Provide the (x, y) coordinate of the cell's center where the given text is located.  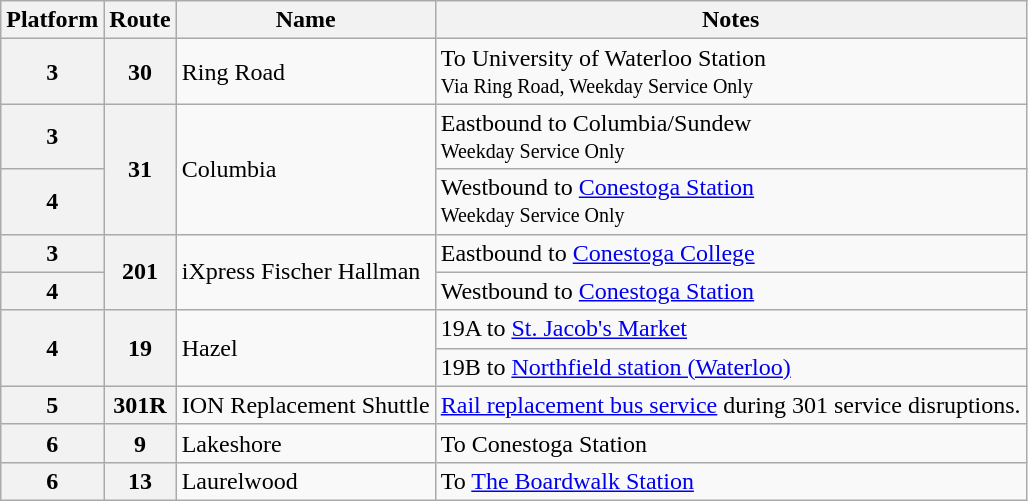
9 (140, 443)
Name (306, 20)
Rail replacement bus service during 301 service disruptions. (730, 405)
Ring Road (306, 72)
19A to St. Jacob's Market (730, 329)
19 (140, 348)
Platform (52, 20)
Notes (730, 20)
Route (140, 20)
13 (140, 481)
201 (140, 272)
31 (140, 169)
Hazel (306, 348)
Lakeshore (306, 443)
To Conestoga Station (730, 443)
Columbia (306, 169)
ION Replacement Shuttle (306, 405)
19B to Northfield station (Waterloo) (730, 367)
Westbound to Conestoga StationWeekday Service Only (730, 202)
5 (52, 405)
Westbound to Conestoga Station (730, 291)
To University of Waterloo StationVia Ring Road, Weekday Service Only (730, 72)
30 (140, 72)
301R (140, 405)
Eastbound to Columbia/SundewWeekday Service Only (730, 136)
iXpress Fischer Hallman (306, 272)
To The Boardwalk Station (730, 481)
Laurelwood (306, 481)
Eastbound to Conestoga College (730, 253)
